Extract the [X, Y] coordinate from the center of the cell holding the provided text.  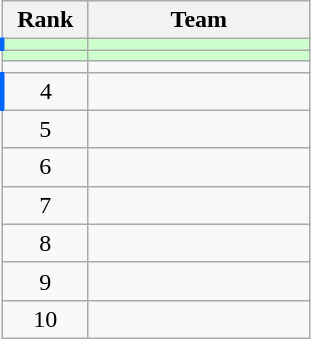
7 [45, 205]
5 [45, 129]
4 [45, 91]
Rank [45, 20]
8 [45, 243]
9 [45, 281]
Team [198, 20]
10 [45, 319]
6 [45, 167]
